Scan for the cell matching the given text and deliver its [x, y] coordinate at center. 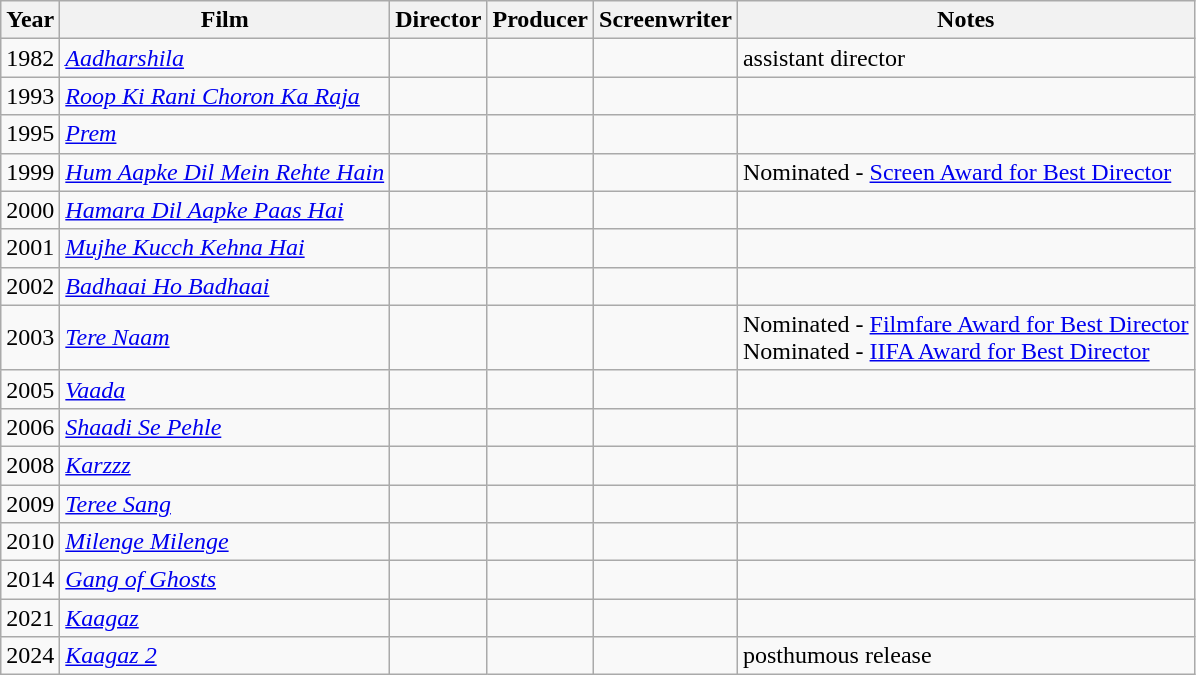
2006 [30, 427]
2024 [30, 656]
Mujhe Kucch Kehna Hai [225, 248]
Roop Ki Rani Choron Ka Raja [225, 96]
Notes [966, 20]
Badhaai Ho Badhaai [225, 286]
2009 [30, 503]
2000 [30, 210]
Hum Aapke Dil Mein Rehte Hain [225, 172]
assistant director [966, 58]
Kaagaz [225, 618]
Hamara Dil Aapke Paas Hai [225, 210]
posthumous release [966, 656]
2021 [30, 618]
2002 [30, 286]
2001 [30, 248]
Nominated - Filmfare Award for Best DirectorNominated - IIFA Award for Best Director [966, 338]
1993 [30, 96]
Nominated - Screen Award for Best Director [966, 172]
Producer [540, 20]
1999 [30, 172]
2008 [30, 465]
2005 [30, 389]
Karzzz [225, 465]
Year [30, 20]
1982 [30, 58]
Aadharshila [225, 58]
Vaada [225, 389]
Shaadi Se Pehle [225, 427]
Film [225, 20]
Kaagaz 2 [225, 656]
Teree Sang [225, 503]
Milenge Milenge [225, 542]
Prem [225, 134]
2003 [30, 338]
Screenwriter [666, 20]
Tere Naam [225, 338]
Gang of Ghosts [225, 580]
2010 [30, 542]
1995 [30, 134]
2014 [30, 580]
Director [438, 20]
